Identify which cell holds the provided text, then report its (x, y) central coordinate. 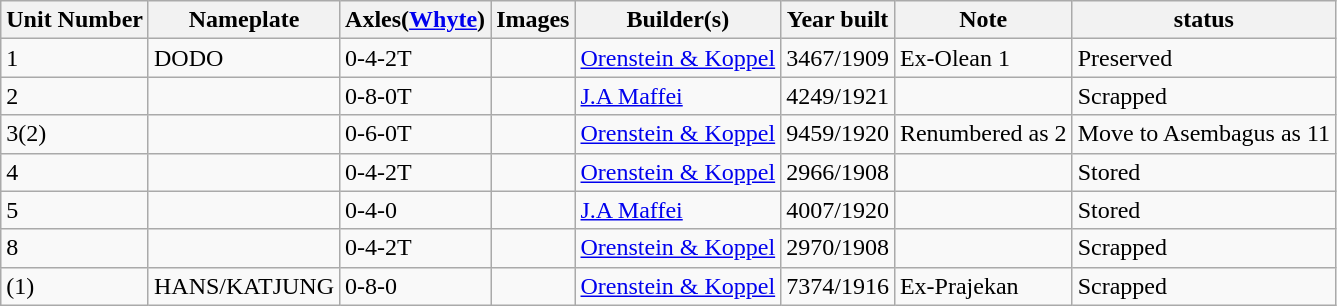
3467/1909 (838, 58)
Axles(Whyte) (416, 20)
0-8-0 (416, 286)
0-8-0T (416, 96)
Ex-Olean 1 (983, 58)
status (1204, 20)
DODO (244, 58)
5 (75, 210)
Renumbered as 2 (983, 134)
Builder(s) (678, 20)
Unit Number (75, 20)
Nameplate (244, 20)
1 (75, 58)
Images (533, 20)
HANS/KATJUNG (244, 286)
(1) (75, 286)
4 (75, 172)
Ex-Prajekan (983, 286)
Preserved (1204, 58)
Note (983, 20)
2 (75, 96)
2970/1908 (838, 248)
3(2) (75, 134)
Year built (838, 20)
4007/1920 (838, 210)
9459/1920 (838, 134)
0-6-0T (416, 134)
4249/1921 (838, 96)
8 (75, 248)
2966/1908 (838, 172)
7374/1916 (838, 286)
0-4-0 (416, 210)
Move to Asembagus as 11 (1204, 134)
